Return the (X, Y) coordinate for the center point of the cell that contains the specified text.  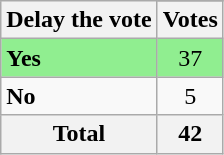
Delay the vote (79, 20)
37 (190, 58)
No (79, 96)
Total (79, 134)
Yes (79, 58)
5 (190, 96)
42 (190, 134)
Votes (190, 20)
